Locate the cell with the specified text and output its [x, y] center coordinate. 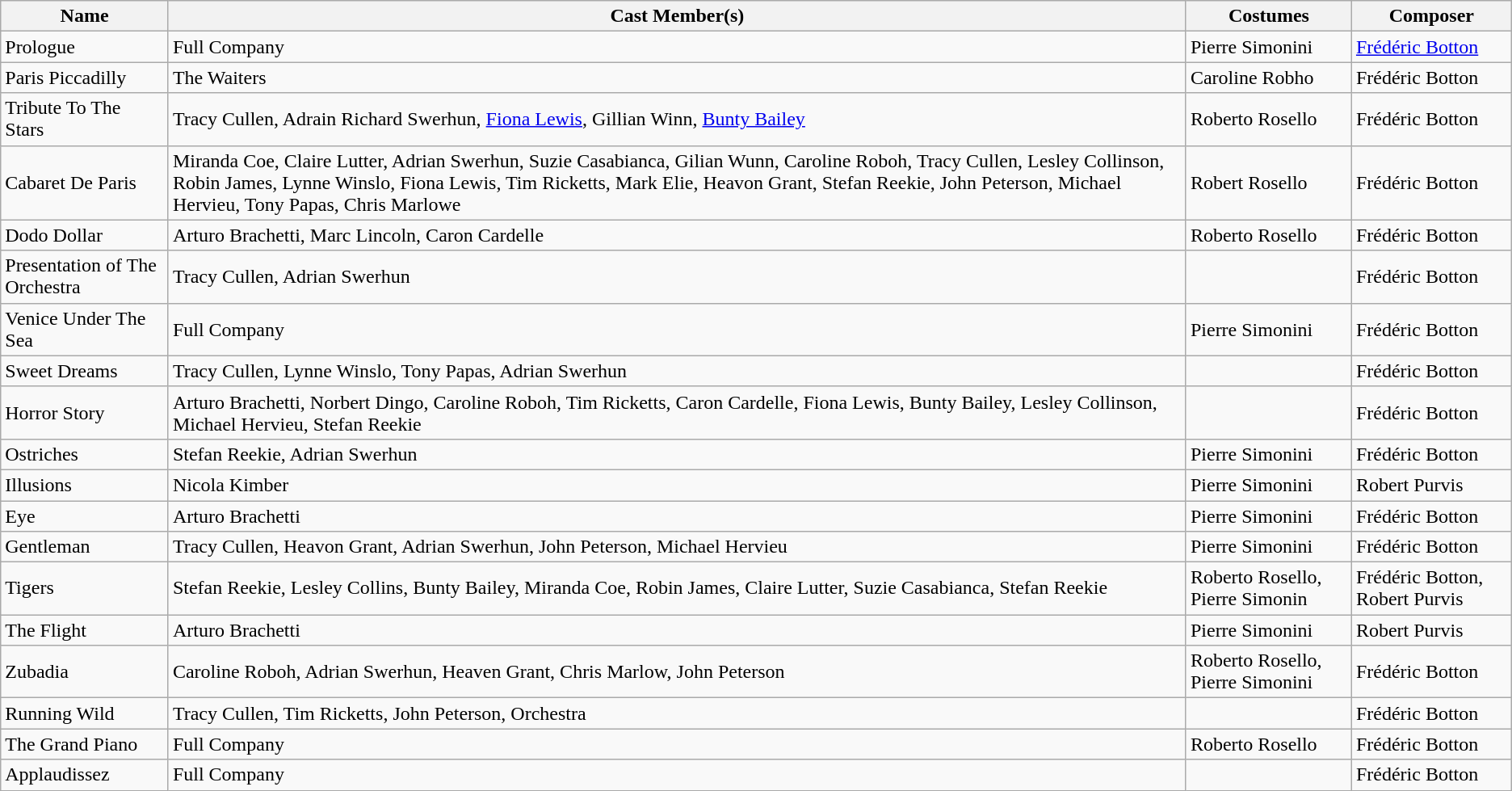
Costumes [1268, 16]
Nicola Kimber [677, 485]
Dodo Dollar [85, 235]
Prologue [85, 47]
Horror Story [85, 412]
Stefan Reekie, Lesley Collins, Bunty Bailey, Miranda Coe, Robin James, Claire Lutter, Suzie Casabianca, Stefan Reekie [677, 588]
Tracy Cullen, Adrain Richard Swerhun, Fiona Lewis, Gillian Winn, Bunty Bailey [677, 120]
Paris Piccadilly [85, 78]
Tribute To The Stars [85, 120]
Caroline Robho [1268, 78]
Illusions [85, 485]
Arturo Brachetti, Marc Lincoln, Caron Cardelle [677, 235]
Presentation of The Orchestra [85, 276]
Venice Under The Sea [85, 330]
Running Wild [85, 713]
Composer [1431, 16]
Sweet Dreams [85, 371]
Frédéric Botton, Robert Purvis [1431, 588]
The Grand Piano [85, 744]
Caroline Roboh, Adrian Swerhun, Heaven Grant, Chris Marlow, John Peterson [677, 672]
Applaudissez [85, 775]
Name [85, 16]
Tigers [85, 588]
Cast Member(s) [677, 16]
Stefan Reekie, Adrian Swerhun [677, 454]
Roberto Rosello, Pierre Simonin [1268, 588]
Tracy Cullen, Lynne Winslo, Tony Papas, Adrian Swerhun [677, 371]
Gentleman [85, 547]
Robert Rosello [1268, 183]
The Flight [85, 630]
Zubadia [85, 672]
Tracy Cullen, Adrian Swerhun [677, 276]
Roberto Rosello, Pierre Simonini [1268, 672]
Tracy Cullen, Tim Ricketts, John Peterson, Orchestra [677, 713]
Tracy Cullen, Heavon Grant, Adrian Swerhun, John Peterson, Michael Hervieu [677, 547]
The Waiters [677, 78]
Eye [85, 516]
Cabaret De Paris [85, 183]
Ostriches [85, 454]
